Provide the [x, y] coordinate of the cell's center where the given text is located.  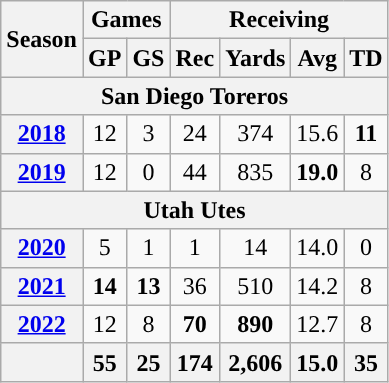
2018 [42, 134]
San Diego Toreros [194, 96]
44 [195, 172]
Yards [256, 58]
14.0 [318, 248]
2019 [42, 172]
374 [256, 134]
GS [148, 58]
GP [104, 58]
15.0 [318, 362]
12.7 [318, 324]
Avg [318, 58]
2020 [42, 248]
24 [195, 134]
2021 [42, 286]
70 [195, 324]
35 [366, 362]
510 [256, 286]
11 [366, 134]
Receiving [279, 20]
TD [366, 58]
Utah Utes [194, 210]
Rec [195, 58]
835 [256, 172]
55 [104, 362]
890 [256, 324]
3 [148, 134]
Season [42, 39]
2,606 [256, 362]
19.0 [318, 172]
174 [195, 362]
36 [195, 286]
15.6 [318, 134]
14.2 [318, 286]
25 [148, 362]
Games [126, 20]
2022 [42, 324]
5 [104, 248]
13 [148, 286]
